Return the [x, y] coordinate for the center point of the cell that contains the specified text.  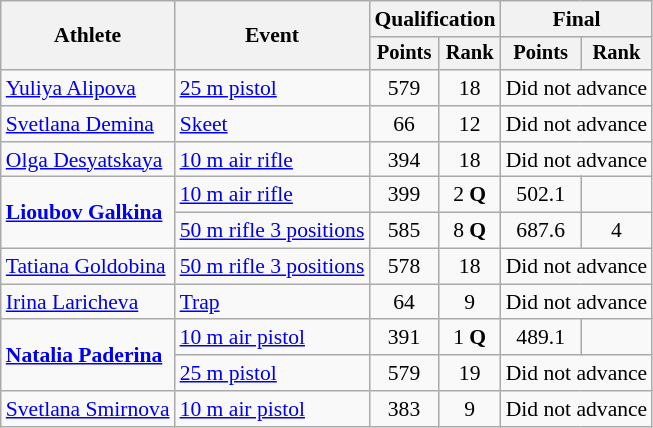
1 Q [470, 338]
Event [272, 36]
Svetlana Smirnova [88, 409]
Qualification [434, 19]
Tatiana Goldobina [88, 267]
2 Q [470, 195]
Athlete [88, 36]
391 [404, 338]
66 [404, 124]
489.1 [541, 338]
Skeet [272, 124]
Olga Desyatskaya [88, 160]
578 [404, 267]
687.6 [541, 231]
Svetlana Demina [88, 124]
4 [617, 231]
19 [470, 373]
394 [404, 160]
585 [404, 231]
Lioubov Galkina [88, 212]
Trap [272, 302]
12 [470, 124]
502.1 [541, 195]
383 [404, 409]
64 [404, 302]
8 Q [470, 231]
Irina Laricheva [88, 302]
399 [404, 195]
Yuliya Alipova [88, 88]
Natalia Paderina [88, 356]
Final [577, 19]
